Detect which cell encompasses the target text, then output its [X, Y] center coordinate. 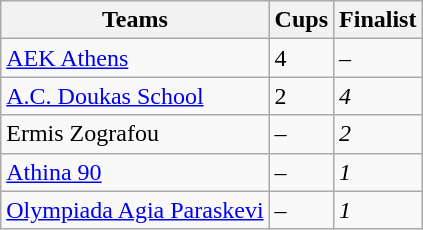
Olympiada Agia Paraskevi [135, 210]
Ermis Zografou [135, 134]
Athina 90 [135, 172]
A.C. Doukas School [135, 96]
Teams [135, 20]
Cups [301, 20]
Finalist [378, 20]
AEK Athens [135, 58]
